From the cell containing the given text, extract its center point as (x, y) coordinate. 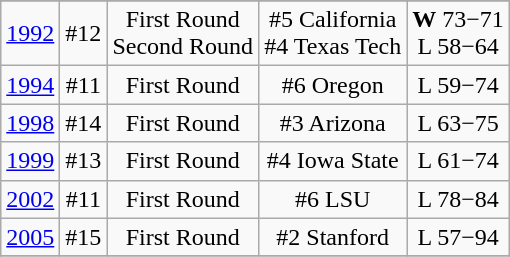
2005 (30, 237)
L 57−94 (458, 237)
#3 Arizona (333, 123)
2002 (30, 199)
#2 Stanford (333, 237)
1994 (30, 85)
L 63−75 (458, 123)
First RoundSecond Round (183, 34)
#5 California#4 Texas Tech (333, 34)
#6 Oregon (333, 85)
W 73−71L 58−64 (458, 34)
#13 (84, 161)
L 78−84 (458, 199)
L 61−74 (458, 161)
#6 LSU (333, 199)
#15 (84, 237)
1998 (30, 123)
#12 (84, 34)
#14 (84, 123)
L 59−74 (458, 85)
#4 Iowa State (333, 161)
1992 (30, 34)
1999 (30, 161)
